Output the (x, y) coordinate of the center of the cell containing the given text.  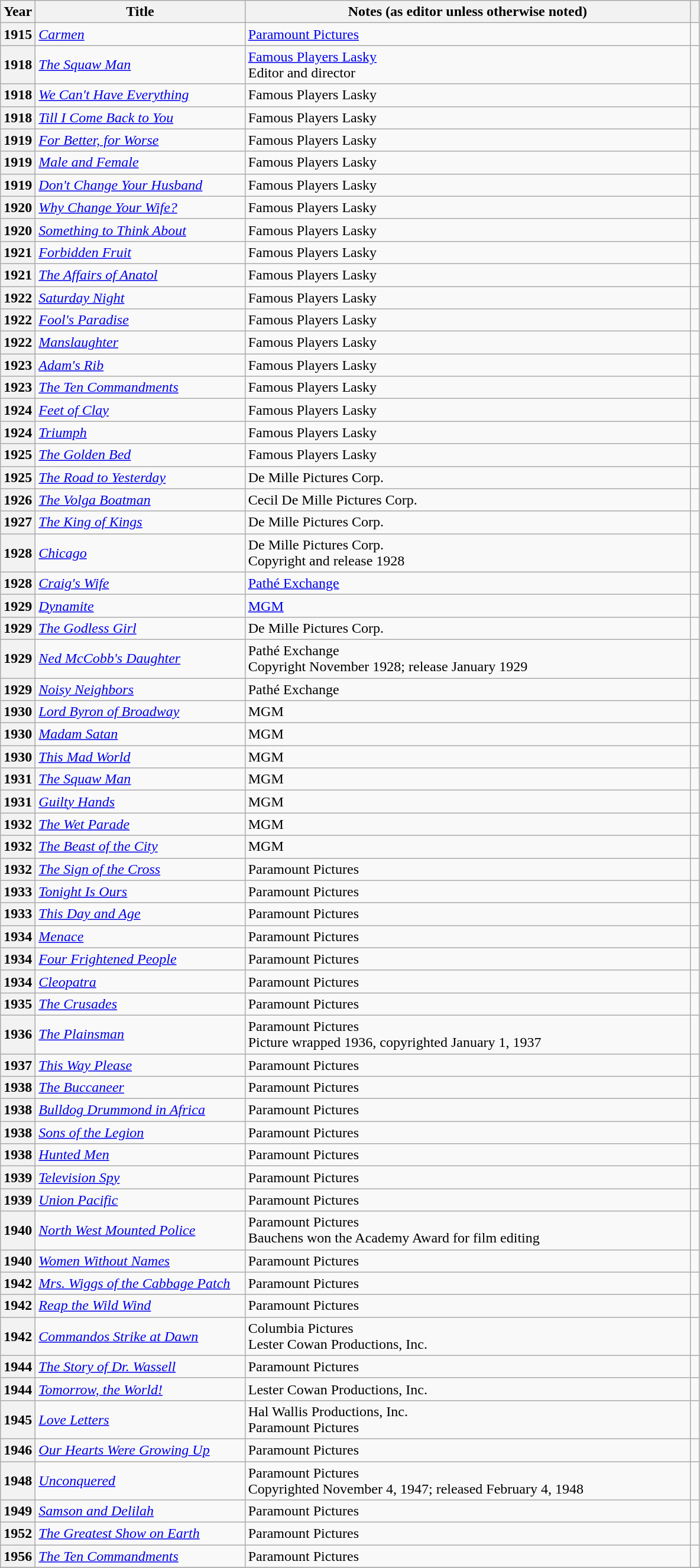
Sons of the Legion (140, 1133)
Menace (140, 936)
1927 (18, 522)
Bulldog Drummond in Africa (140, 1110)
1945 (18, 1419)
Till I Come Back to You (140, 118)
Paramount PicturesBauchens won the Academy Award for film editing (467, 1230)
1946 (18, 1450)
Dynamite (140, 606)
Craig's Wife (140, 583)
Madam Satan (140, 734)
Union Pacific (140, 1200)
Cleopatra (140, 981)
Don't Change Your Husband (140, 185)
This Way Please (140, 1065)
Tomorrow, the World! (140, 1389)
1936 (18, 1034)
This Mad World (140, 757)
The Godless Girl (140, 628)
Lord Byron of Broadway (140, 712)
Television Spy (140, 1177)
1926 (18, 500)
Famous Players LaskyEditor and director (467, 65)
Four Frightened People (140, 959)
Fool's Paradise (140, 320)
We Can't Have Everything (140, 95)
Our Hearts Were Growing Up (140, 1450)
Paramount PicturesCopyrighted November 4, 1947; released February 4, 1948 (467, 1481)
Chicago (140, 553)
Ned McCobb's Daughter (140, 658)
Women Without Names (140, 1261)
1949 (18, 1511)
Commandos Strike at Dawn (140, 1336)
Columbia PicturesLester Cowan Productions, Inc. (467, 1336)
Feet of Clay (140, 410)
1948 (18, 1481)
Something to Think About (140, 230)
Tonight Is Ours (140, 892)
The Affairs of Anatol (140, 275)
1915 (18, 34)
1952 (18, 1534)
Samson and Delilah (140, 1511)
The Greatest Show on Earth (140, 1534)
Hunted Men (140, 1155)
North West Mounted Police (140, 1230)
The Volga Boatman (140, 500)
For Better, for Worse (140, 140)
The Crusades (140, 1004)
Carmen (140, 34)
Year (18, 12)
Triumph (140, 432)
This Day and Age (140, 914)
De Mille Pictures Corp.Copyright and release 1928 (467, 553)
The Beast of the City (140, 847)
The Story of Dr. Wassell (140, 1367)
Lester Cowan Productions, Inc. (467, 1389)
Forbidden Fruit (140, 252)
Reap the Wild Wind (140, 1306)
1956 (18, 1556)
Cecil De Mille Pictures Corp. (467, 500)
Hal Wallis Productions, Inc.Paramount Pictures (467, 1419)
The Plainsman (140, 1034)
The Sign of the Cross (140, 869)
Mrs. Wiggs of the Cabbage Patch (140, 1283)
Saturday Night (140, 297)
The Road to Yesterday (140, 477)
Love Letters (140, 1419)
The Golden Bed (140, 455)
Noisy Neighbors (140, 689)
The Wet Parade (140, 824)
Male and Female (140, 162)
1937 (18, 1065)
Why Change Your Wife? (140, 207)
Title (140, 12)
Guilty Hands (140, 802)
Paramount PicturesPicture wrapped 1936, copyrighted January 1, 1937 (467, 1034)
Pathé ExchangeCopyright November 1928; release January 1929 (467, 658)
Adam's Rib (140, 365)
Notes (as editor unless otherwise noted) (467, 12)
Unconquered (140, 1481)
The Buccaneer (140, 1088)
The King of Kings (140, 522)
1935 (18, 1004)
Manslaughter (140, 343)
